Return [x, y] of the center of cell containing provided text 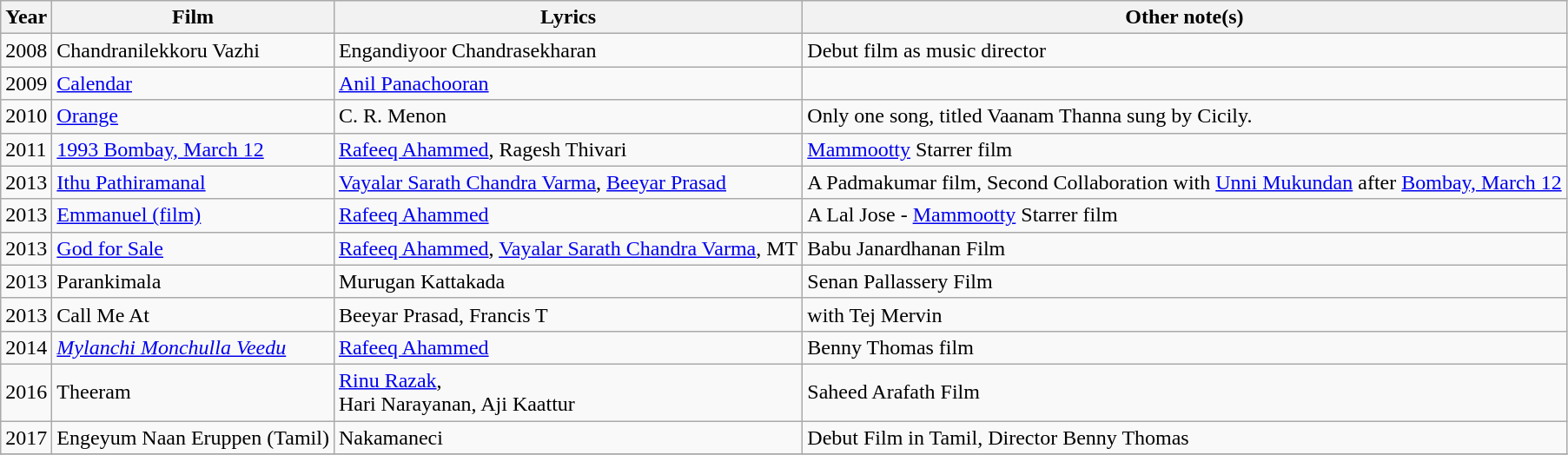
Nakamaneci [568, 437]
Only one song, titled Vaanam Thanna sung by Cicily. [1185, 116]
2011 [26, 149]
Rafeeq Ahammed, Vayalar Sarath Chandra Varma, MT [568, 248]
Senan Pallassery Film [1185, 281]
A Padmakumar film, Second Collaboration with Unni Mukundan after Bombay, March 12 [1185, 182]
C. R. Menon [568, 116]
Engeyum Naan Eruppen (Tamil) [193, 437]
Vayalar Sarath Chandra Varma, Beeyar Prasad [568, 182]
2014 [26, 347]
Chandranilekkoru Vazhi [193, 50]
Parankimala [193, 281]
Film [193, 17]
Calendar [193, 83]
2017 [26, 437]
Emmanuel (film) [193, 215]
2008 [26, 50]
Mammootty Starrer film [1185, 149]
A Lal Jose - Mammootty Starrer film [1185, 215]
Ithu Pathiramanal [193, 182]
God for Sale [193, 248]
Beeyar Prasad, Francis T [568, 314]
1993 Bombay, March 12 [193, 149]
2009 [26, 83]
Year [26, 17]
Theeram [193, 392]
Rafeeq Ahammed, Ragesh Thivari [568, 149]
Babu Janardhanan Film [1185, 248]
2016 [26, 392]
Saheed Arafath Film [1185, 392]
Mylanchi Monchulla Veedu [193, 347]
Debut Film in Tamil, Director Benny Thomas [1185, 437]
Engandiyoor Chandrasekharan [568, 50]
with Tej Mervin [1185, 314]
Debut film as music director [1185, 50]
Orange [193, 116]
Anil Panachooran [568, 83]
Murugan Kattakada [568, 281]
Call Me At [193, 314]
Lyrics [568, 17]
2010 [26, 116]
Rinu Razak,Hari Narayanan, Aji Kaattur [568, 392]
Benny Thomas film [1185, 347]
Other note(s) [1185, 17]
